Return [x, y] of the center of cell containing provided text 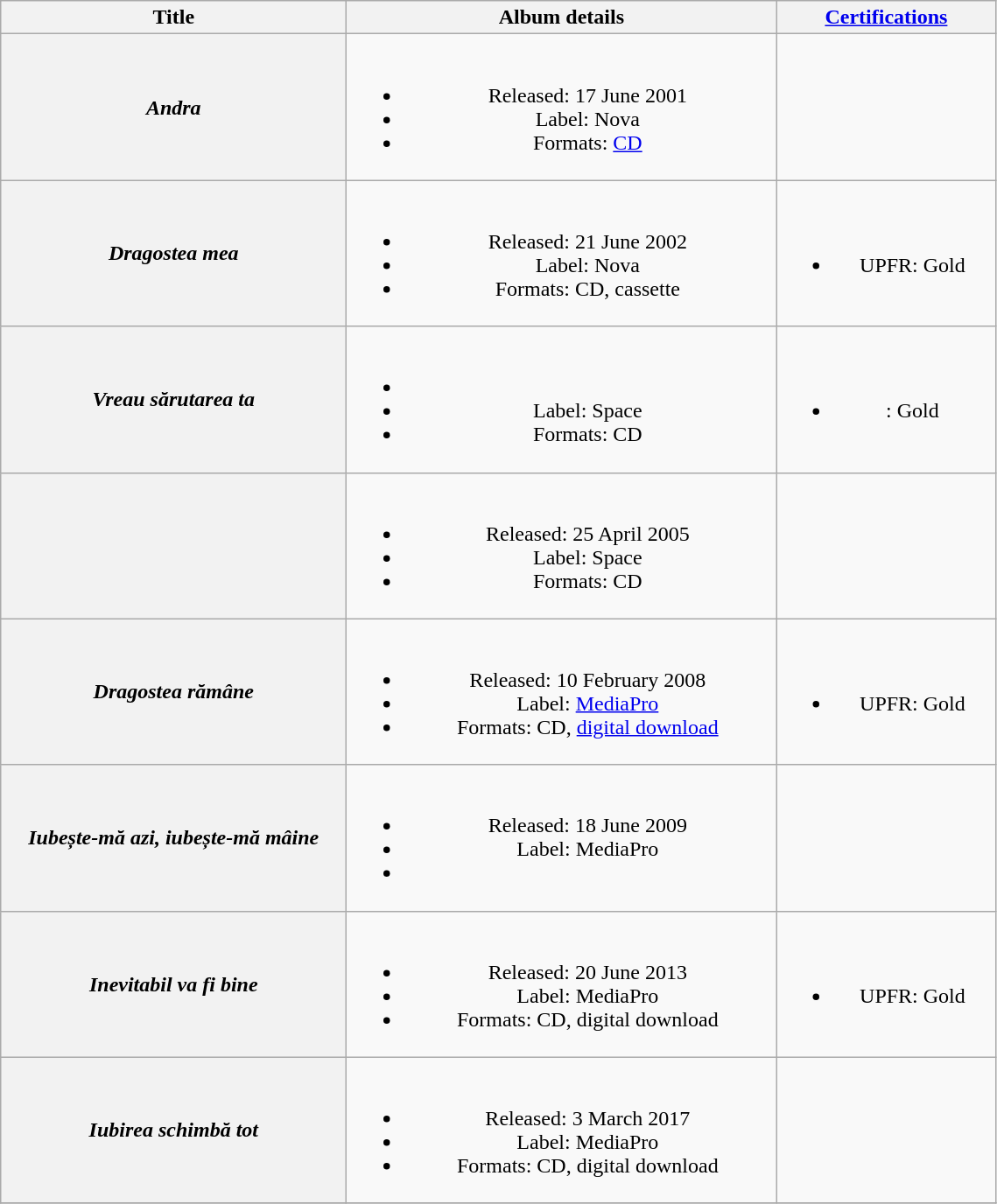
Certifications [886, 17]
Inevitabil va fi bine [173, 983]
Released: 3 March 2017Label: MediaProFormats: CD, digital download [562, 1130]
Released: 17 June 2001Label: NovaFormats: CD [562, 107]
Iubește-mă azi, iubește-mă mâine [173, 838]
Dragostea rămâne [173, 691]
Released: 10 February 2008Label: MediaProFormats: CD, digital download [562, 691]
: Gold [886, 399]
Label: SpaceFormats: CD [562, 399]
Title [173, 17]
Album details [562, 17]
Released: 18 June 2009Label: MediaPro [562, 838]
Released: 25 April 2005Label: SpaceFormats: CD [562, 546]
Vreau sărutarea ta [173, 399]
Andra [173, 107]
Released: 20 June 2013Label: MediaProFormats: CD, digital download [562, 983]
Released: 21 June 2002Label: NovaFormats: CD, cassette [562, 254]
Dragostea mea [173, 254]
Iubirea schimbă tot [173, 1130]
